From the cell containing the given text, extract its center point as [X, Y] coordinate. 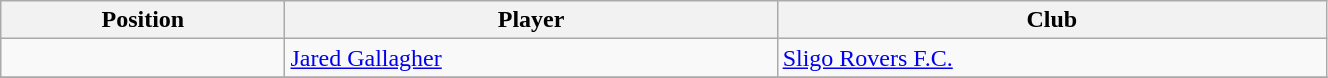
Position [143, 20]
Sligo Rovers F.C. [1052, 58]
Player [531, 20]
Jared Gallagher [531, 58]
Club [1052, 20]
